From the cell containing the given text, extract its center point as [X, Y] coordinate. 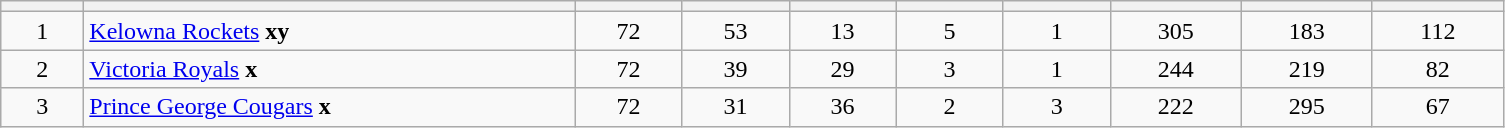
67 [1438, 107]
Prince George Cougars x [330, 107]
Kelowna Rockets xy [330, 31]
Victoria Royals x [330, 69]
244 [1176, 69]
295 [1306, 107]
219 [1306, 69]
5 [950, 31]
13 [842, 31]
29 [842, 69]
305 [1176, 31]
36 [842, 107]
82 [1438, 69]
39 [736, 69]
183 [1306, 31]
31 [736, 107]
53 [736, 31]
222 [1176, 107]
112 [1438, 31]
